Pinpoint the cell where the given text exists, returning its [x, y] midpoint coordinate. 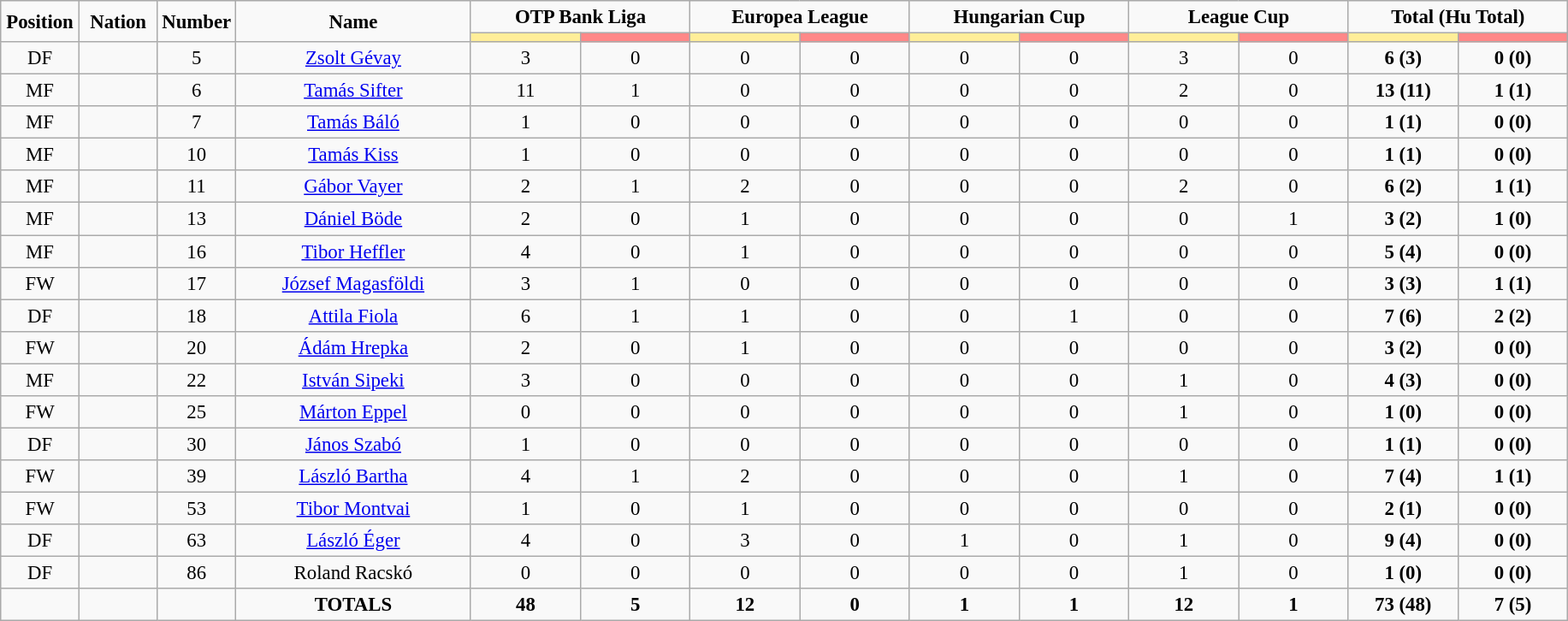
László Bartha [354, 476]
Position [40, 21]
63 [197, 541]
73 (48) [1403, 605]
22 [197, 380]
7 (4) [1403, 476]
János Szabó [354, 444]
20 [197, 347]
László Éger [354, 541]
7 (6) [1403, 316]
Ádám Hrepka [354, 347]
6 (3) [1403, 58]
5 (4) [1403, 251]
2 (2) [1512, 316]
4 (3) [1403, 380]
Zsolt Gévay [354, 58]
53 [197, 508]
16 [197, 251]
TOTALS [354, 605]
2 (1) [1403, 508]
Tibor Montvai [354, 508]
Roland Racskó [354, 573]
86 [197, 573]
Number [197, 21]
Tamás Báló [354, 122]
Hungarian Cup [1019, 17]
OTP Bank Liga [580, 17]
25 [197, 412]
48 [525, 605]
Tibor Heffler [354, 251]
Tamás Sifter [354, 91]
League Cup [1239, 17]
7 (5) [1512, 605]
Dániel Böde [354, 219]
7 [197, 122]
Name [354, 21]
Nation [118, 21]
Tamás Kiss [354, 155]
3 (3) [1403, 283]
30 [197, 444]
József Magasföldi [354, 283]
10 [197, 155]
18 [197, 316]
13 (11) [1403, 91]
Attila Fiola [354, 316]
39 [197, 476]
Total (Hu Total) [1458, 17]
Márton Eppel [354, 412]
9 (4) [1403, 541]
6 (2) [1403, 187]
Europea League [800, 17]
Gábor Vayer [354, 187]
13 [197, 219]
István Sipeki [354, 380]
17 [197, 283]
